Provide the [x, y] coordinate of the cell's center where the given text is located.  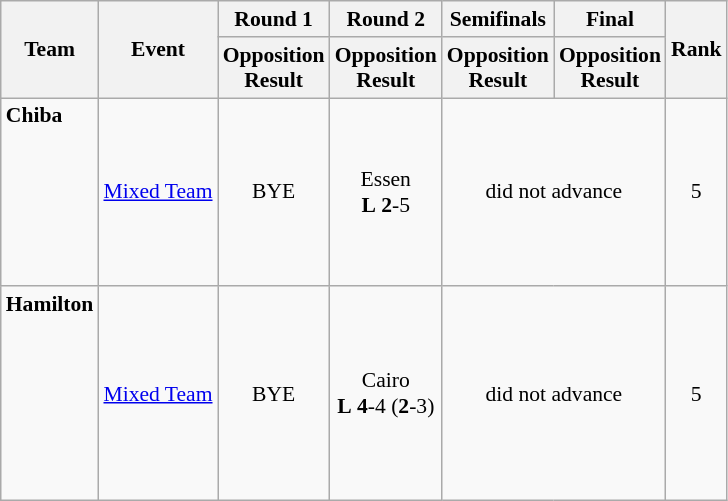
Chiba [50, 192]
Team [50, 50]
Round 2 [386, 19]
Essen L 2-5 [386, 192]
Final [610, 19]
Semifinals [498, 19]
Rank [696, 50]
Round 1 [274, 19]
Cairo L 4-4 (2-3) [386, 394]
Hamilton [50, 394]
Event [158, 50]
